Find where the given text appears and provide that cell's center as [x, y] coordinate. 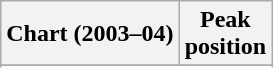
Peakposition [225, 34]
Chart (2003–04) [90, 34]
